Scan for the cell matching the given text and deliver its [X, Y] coordinate at center. 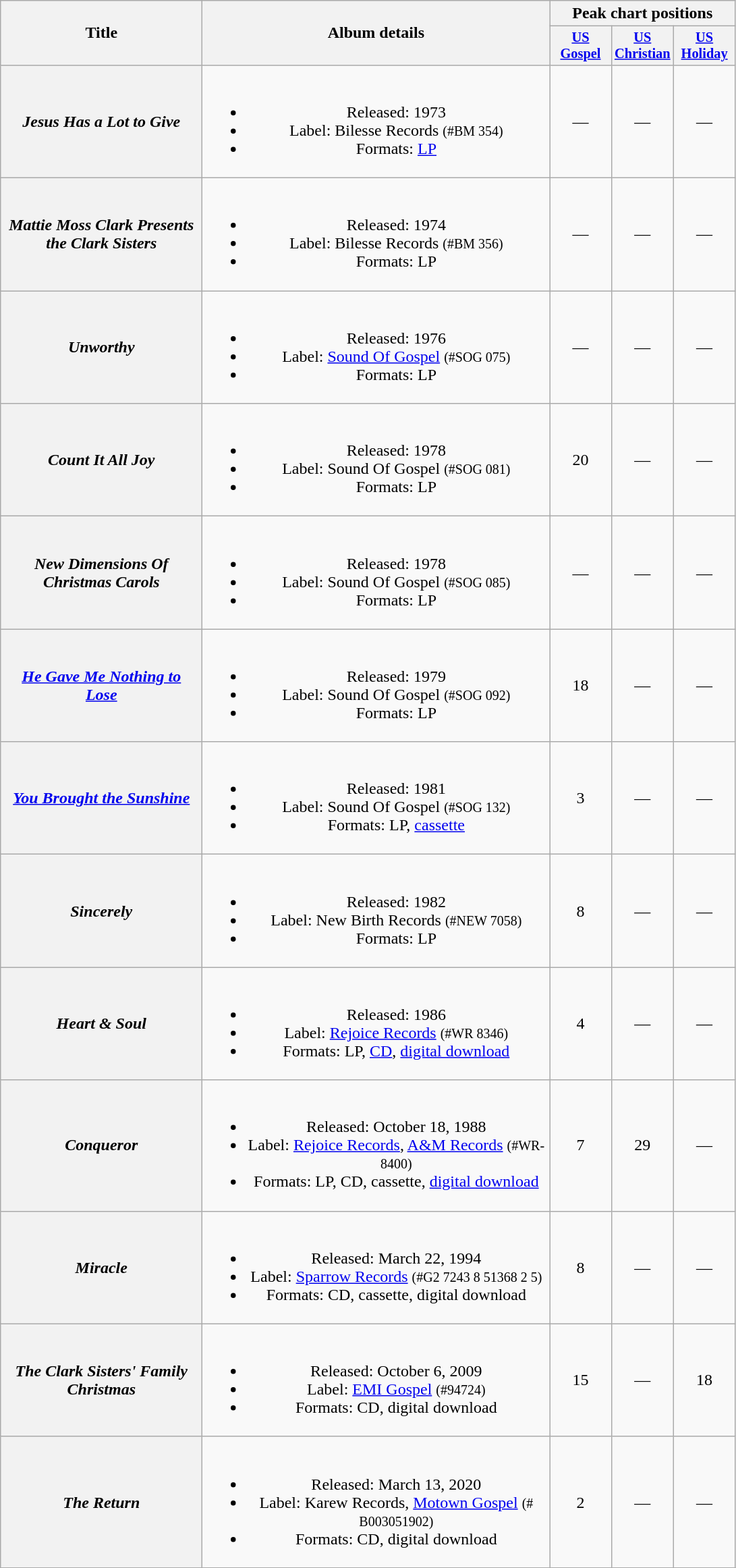
Released: 1978Label: Sound Of Gospel (#SOG 085)Formats: LP [376, 572]
20 [580, 460]
7 [580, 1145]
Peak chart positions [642, 13]
Miracle [101, 1268]
You Brought the Sunshine [101, 798]
Released: October 18, 1988Label: Rejoice Records, A&M Records (#WR-8400)Formats: LP, CD, cassette, digital download [376, 1145]
Released: 1982Label: New Birth Records (#NEW 7058)Formats: LP [376, 911]
Released: 1978Label: Sound Of Gospel (#SOG 081)Formats: LP [376, 460]
Jesus Has a Lot to Give [101, 121]
Count It All Joy [101, 460]
Heart & Soul [101, 1023]
Released: March 13, 2020Label: Karew Records, Motown Gospel (# B003051902)Formats: CD, digital download [376, 1502]
Released: October 6, 2009Label: EMI Gospel (#94724)Formats: CD, digital download [376, 1380]
USHoliday [704, 46]
He Gave Me Nothing to Lose [101, 686]
Released: 1979Label: Sound Of Gospel (#SOG 092)Formats: LP [376, 686]
15 [580, 1380]
Released: 1976Label: Sound Of Gospel (#SOG 075)Formats: LP [376, 347]
Released: 1973Label: Bilesse Records (#BM 354)Formats: LP [376, 121]
Sincerely [101, 911]
Unworthy [101, 347]
New Dimensions Of Christmas Carols [101, 572]
Album details [376, 33]
Conqueror [101, 1145]
Released: 1981Label: Sound Of Gospel (#SOG 132)Formats: LP, cassette [376, 798]
Released: March 22, 1994Label: Sparrow Records (#G2 7243 8 51368 2 5)Formats: CD, cassette, digital download [376, 1268]
The Clark Sisters' Family Christmas [101, 1380]
Released: 1986Label: Rejoice Records (#WR 8346)Formats: LP, CD, digital download [376, 1023]
USGospel [580, 46]
Title [101, 33]
4 [580, 1023]
Mattie Moss Clark Presents the Clark Sisters [101, 235]
3 [580, 798]
2 [580, 1502]
The Return [101, 1502]
USChristian [642, 46]
29 [642, 1145]
Released: 1974Label: Bilesse Records (#BM 356)Formats: LP [376, 235]
